Determine the [X, Y] coordinate at the center of the cell enclosing the given text.  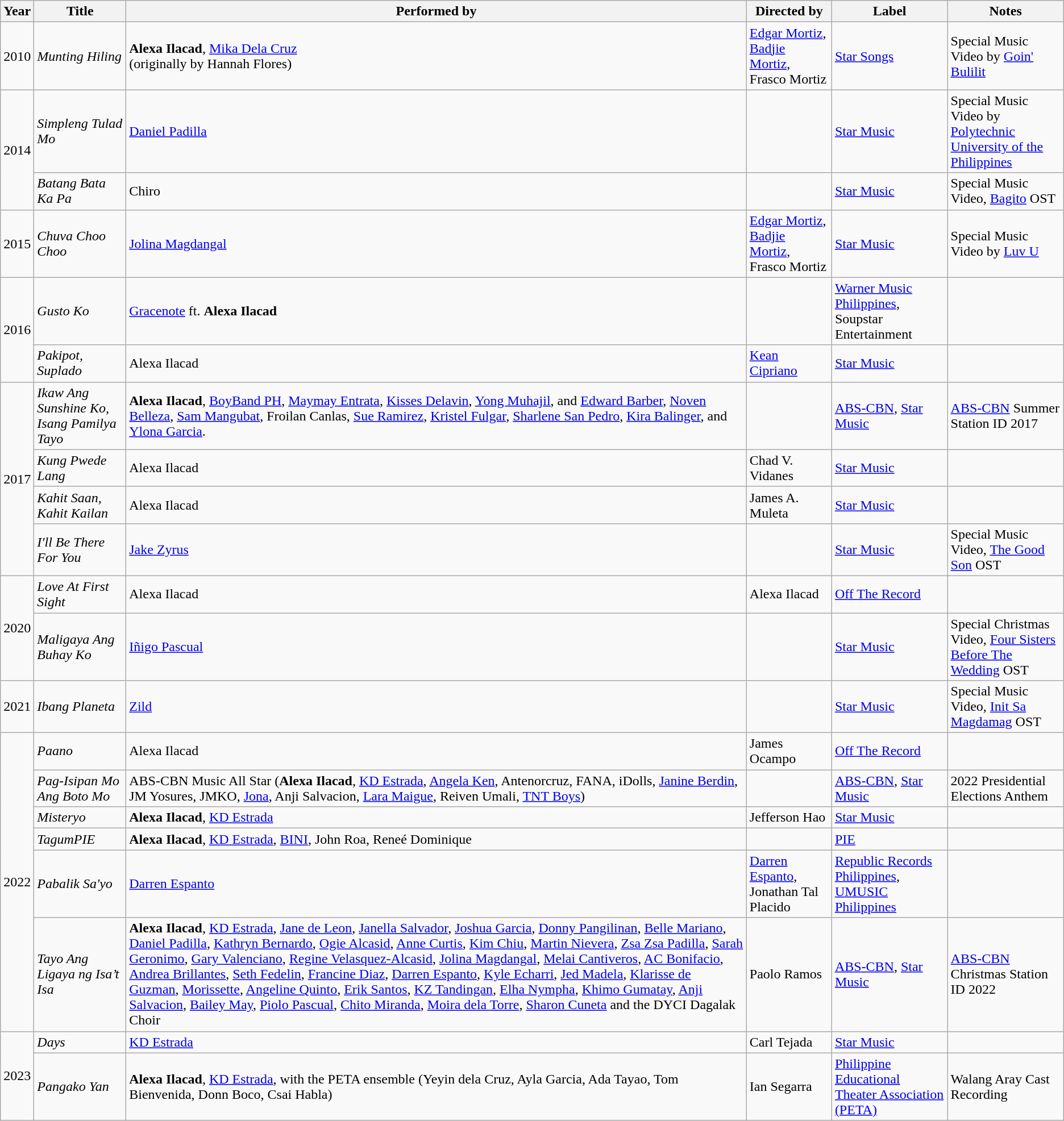
Love At First Sight [80, 594]
Performed by [437, 11]
Ibang Planeta [80, 707]
Paolo Ramos [789, 974]
Alexa Ilacad, Mika Dela Cruz(originally by Hannah Flores) [437, 56]
Gusto Ko [80, 311]
Kung Pwede Lang [80, 468]
Ikaw Ang Sunshine Ko, Isang Pamilya Tayo [80, 416]
2021 [17, 707]
Chad V. Vidanes [789, 468]
2010 [17, 56]
Misteryo [80, 818]
Republic Records Philippines, UMUSIC Philippines [890, 884]
Notes [1005, 11]
2016 [17, 330]
2014 [17, 150]
Darren Espanto, Jonathan Tal Placido [789, 884]
Ian Segarra [789, 1086]
Special Music Video by Goin' Bulilit [1005, 56]
Tayo Ang Ligaya ng Isa’t Isa [80, 974]
Alexa Ilacad, KD Estrada [437, 818]
2022 [17, 882]
PIE [890, 839]
Special Music Video, The Good Son OST [1005, 549]
Kean Cipriano [789, 364]
2020 [17, 628]
Star Songs [890, 56]
Gracenote ft. Alexa Ilacad [437, 311]
Darren Espanto [437, 884]
Jolina Magdangal [437, 243]
Munting Hiling [80, 56]
Special Music Video by Luv U [1005, 243]
Alexa Ilacad, KD Estrada, with the PETA ensemble (Yeyin dela Cruz, Ayla Garcia, Ada Tayao, Tom Bienvenida, Donn Boco, Csai Habla) [437, 1086]
Special Music Video, Init Sa Magdamag OST [1005, 707]
Pag-Isipan Mo Ang Boto Mo [80, 789]
Simpleng Tulad Mo [80, 131]
Special Christmas Video, Four Sisters Before The Wedding OST [1005, 647]
Chiro [437, 191]
Jefferson Hao [789, 818]
Carl Tejada [789, 1042]
Title [80, 11]
James A. Muleta [789, 505]
2022 Presidential Elections Anthem [1005, 789]
Daniel Padilla [437, 131]
Days [80, 1042]
Special Music Video, Bagito OST [1005, 191]
Jake Zyrus [437, 549]
Philippine Educational Theater Association (PETA) [890, 1086]
Warner Music Philippines, Soupstar Entertainment [890, 311]
Zild [437, 707]
2015 [17, 243]
Label [890, 11]
Batang Bata Ka Pa [80, 191]
KD Estrada [437, 1042]
Chuva Choo Choo [80, 243]
2023 [17, 1076]
Directed by [789, 11]
Special Music Video by Polytechnic University of the Philippines [1005, 131]
Pakipot, Suplado [80, 364]
ABS-CBN Christmas Station ID 2022 [1005, 974]
I'll Be There For You [80, 549]
Iñigo Pascual [437, 647]
Kahit Saan, Kahit Kailan [80, 505]
Year [17, 11]
TagumPIE [80, 839]
Pangako Yan [80, 1086]
Alexa Ilacad, KD Estrada, BINI, John Roa, Reneé Dominique [437, 839]
Walang Aray Cast Recording [1005, 1086]
James Ocampo [789, 751]
Pabalik Sa'yo [80, 884]
Maligaya Ang Buhay Ko [80, 647]
2017 [17, 478]
ABS-CBN Summer Station ID 2017 [1005, 416]
Paano [80, 751]
